Capture the cell that displays the provided text and extract its [x, y] central coordinate. 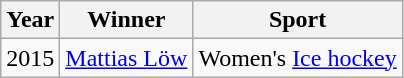
Winner [126, 20]
Sport [298, 20]
2015 [30, 58]
Mattias Löw [126, 58]
Women's Ice hockey [298, 58]
Year [30, 20]
